Locate the cell with the specified text and output its [x, y] center coordinate. 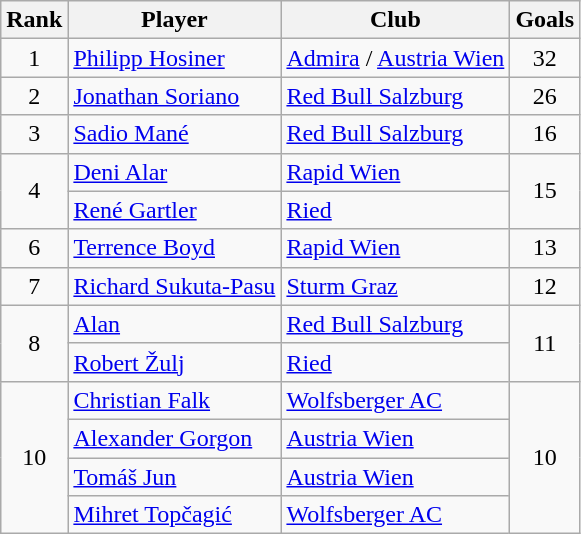
7 [34, 286]
Robert Žulj [174, 362]
Terrence Boyd [174, 248]
Alan [174, 324]
Philipp Hosiner [174, 58]
15 [545, 191]
Deni Alar [174, 172]
René Gartler [174, 210]
12 [545, 286]
2 [34, 96]
16 [545, 134]
Christian Falk [174, 400]
Rank [34, 20]
Club [396, 20]
3 [34, 134]
11 [545, 343]
Jonathan Soriano [174, 96]
1 [34, 58]
26 [545, 96]
Richard Sukuta-Pasu [174, 286]
Admira / Austria Wien [396, 58]
8 [34, 343]
13 [545, 248]
Sturm Graz [396, 286]
4 [34, 191]
Sadio Mané [174, 134]
Mihret Topčagić [174, 515]
Alexander Gorgon [174, 438]
32 [545, 58]
Goals [545, 20]
Player [174, 20]
Tomáš Jun [174, 477]
6 [34, 248]
